For the text-containing cell, return its midpoint in [x, y] coordinate format. 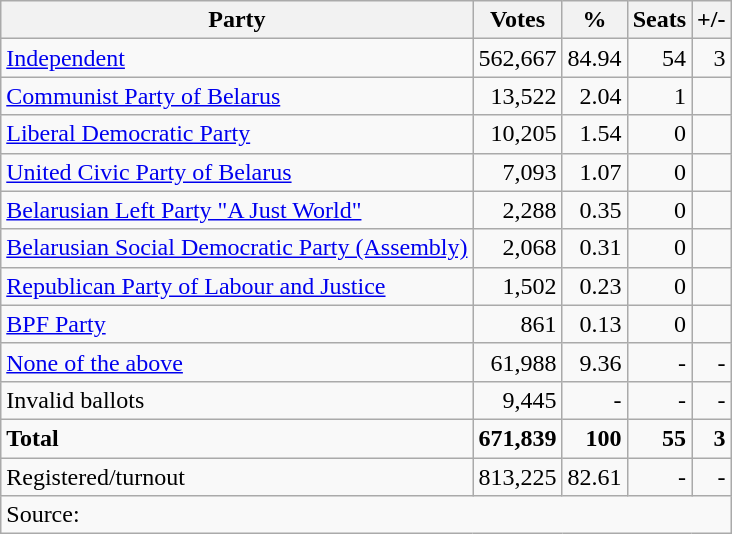
Independent [237, 58]
2,288 [518, 210]
1 [659, 96]
2,068 [518, 248]
0.23 [594, 286]
Votes [518, 20]
61,988 [518, 362]
9,445 [518, 400]
1.54 [594, 134]
55 [659, 438]
100 [594, 438]
+/- [712, 20]
0.13 [594, 324]
861 [518, 324]
Invalid ballots [237, 400]
United Civic Party of Belarus [237, 172]
Communist Party of Belarus [237, 96]
Liberal Democratic Party [237, 134]
Total [237, 438]
10,205 [518, 134]
671,839 [518, 438]
9.36 [594, 362]
2.04 [594, 96]
Belarusian Left Party "A Just World" [237, 210]
0.35 [594, 210]
None of the above [237, 362]
Source: [366, 515]
0.31 [594, 248]
Belarusian Social Democratic Party (Assembly) [237, 248]
% [594, 20]
84.94 [594, 58]
54 [659, 58]
Seats [659, 20]
Party [237, 20]
Registered/turnout [237, 477]
562,667 [518, 58]
BPF Party [237, 324]
13,522 [518, 96]
82.61 [594, 477]
1,502 [518, 286]
7,093 [518, 172]
1.07 [594, 172]
Republican Party of Labour and Justice [237, 286]
813,225 [518, 477]
